Identify which cell holds the provided text, then report its (X, Y) central coordinate. 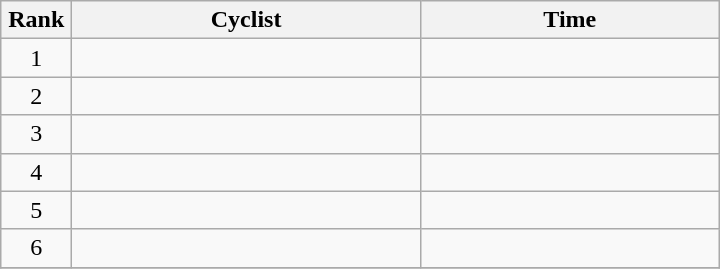
5 (36, 210)
6 (36, 248)
Cyclist (246, 20)
Rank (36, 20)
Time (570, 20)
1 (36, 58)
4 (36, 172)
2 (36, 96)
3 (36, 134)
